Scan for the cell matching the given text and deliver its (x, y) coordinate at center. 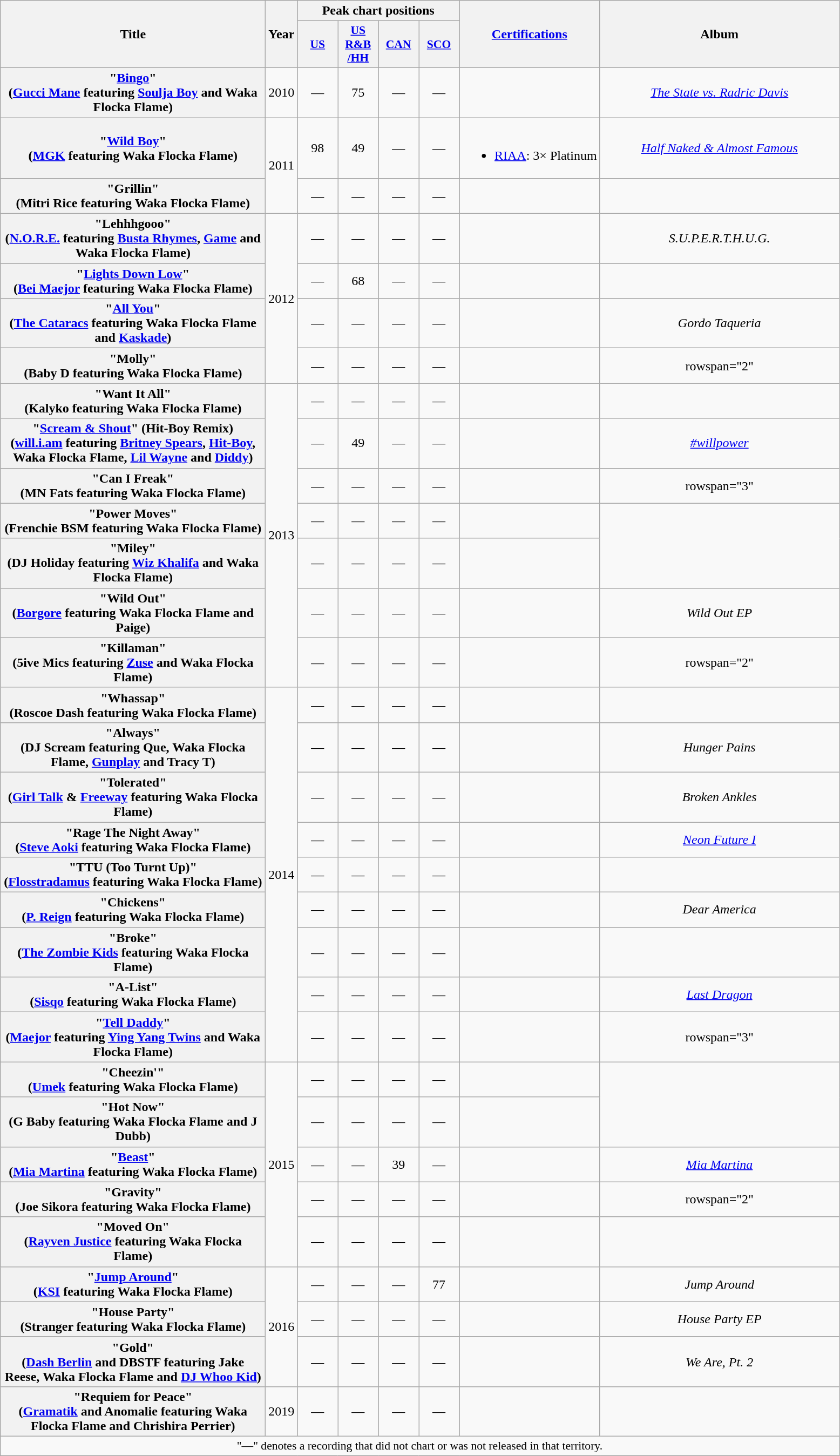
"Chickens" (P. Reign featuring Waka Flocka Flame) (133, 910)
S.U.P.E.R.T.H.U.G. (719, 239)
"Want It All"(Kalyko featuring Waka Flocka Flame) (133, 401)
"Gravity"(Joe Sikora featuring Waka Flocka Flame) (133, 1200)
Dear America (719, 910)
"Miley" (DJ Holiday featuring Wiz Khalifa and Waka Flocka Flame) (133, 563)
"Jump Around"(KSI featuring Waka Flocka Flame) (133, 1284)
77 (439, 1284)
Hunger Pains (719, 747)
98 (317, 148)
Certifications (529, 35)
Mia Martina (719, 1164)
2014 (282, 875)
CAN (398, 44)
"Molly"(Baby D featuring Waka Flocka Flame) (133, 366)
"Beast"(Mia Martina featuring Waka Flocka Flame) (133, 1164)
"All You"(The Cataracs featuring Waka Flocka Flame and Kaskade) (133, 323)
"Rage The Night Away"(Steve Aoki featuring Waka Flocka Flame) (133, 839)
"TTU (Too Turnt Up)" (Flosstradamus featuring Waka Flocka Flame) (133, 875)
75 (358, 92)
"Whassap"(Roscoe Dash featuring Waka Flocka Flame) (133, 705)
"Killaman" (5ive Mics featuring Zuse and Waka Flocka Flame) (133, 662)
The State vs. Radric Davis (719, 92)
"Moved On"(Rayven Justice featuring Waka Flocka Flame) (133, 1242)
Album (719, 35)
Gordo Taqueria (719, 323)
Peak chart positions (378, 11)
"Wild Out" (Borgore featuring Waka Flocka Flame and Paige) (133, 613)
2011 (282, 166)
Wild Out EP (719, 613)
We Are, Pt. 2 (719, 1362)
39 (398, 1164)
2016 (282, 1326)
Title (133, 35)
2012 (282, 299)
"Tell Daddy" (Maejor featuring Ying Yang Twins and Waka Flocka Flame) (133, 1037)
"Bingo"(Gucci Mane featuring Soulja Boy and Waka Flocka Flame) (133, 92)
2010 (282, 92)
Half Naked & Almost Famous (719, 148)
#willpower (719, 443)
SCO (439, 44)
Broken Ankles (719, 797)
68 (358, 281)
"House Party"(Stranger featuring Waka Flocka Flame) (133, 1319)
"Can I Freak" (MN Fats featuring Waka Flocka Flame) (133, 486)
"Grillin"(Mitri Rice featuring Waka Flocka Flame) (133, 197)
2019 (282, 1411)
"—" denotes a recording that did not chart or was not released in that territory. (420, 1446)
"Lights Down Low"(Bei Maejor featuring Waka Flocka Flame) (133, 281)
"Gold"(Dash Berlin and DBSTF featuring Jake Reese, Waka Flocka Flame and DJ Whoo Kid) (133, 1362)
Last Dragon (719, 994)
"A-List" (Sisqo featuring Waka Flocka Flame) (133, 994)
House Party EP (719, 1319)
Jump Around (719, 1284)
RIAA: 3× Platinum (529, 148)
"Hot Now"(G Baby featuring Waka Flocka Flame and J Dubb) (133, 1122)
US (317, 44)
2015 (282, 1164)
USR&B/HH (358, 44)
Year (282, 35)
"Lehhhgooo"(N.O.R.E. featuring Busta Rhymes, Game and Waka Flocka Flame) (133, 239)
"Cheezin'"(Umek featuring Waka Flocka Flame) (133, 1080)
"Requiem for Peace" (Gramatik and Anomalie featuring Waka Flocka Flame and Chrishira Perrier) (133, 1411)
Neon Future I (719, 839)
"Power Moves" (Frenchie BSM featuring Waka Flocka Flame) (133, 520)
"Wild Boy"(MGK featuring Waka Flocka Flame) (133, 148)
"Scream & Shout" (Hit-Boy Remix)(will.i.am featuring Britney Spears, Hit-Boy, Waka Flocka Flame, Lil Wayne and Diddy) (133, 443)
"Tolerated"(Girl Talk & Freeway featuring Waka Flocka Flame) (133, 797)
"Broke" (The Zombie Kids featuring Waka Flocka Flame) (133, 952)
2013 (282, 536)
"Always"(DJ Scream featuring Que, Waka Flocka Flame, Gunplay and Tracy T) (133, 747)
